Return (x, y) of the center of cell containing provided text 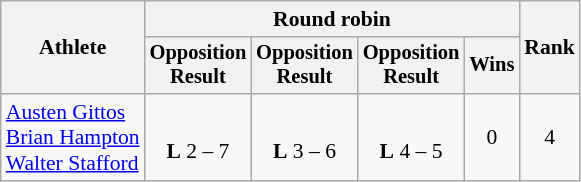
Athlete (73, 48)
Rank (550, 48)
Wins (492, 66)
L 2 – 7 (198, 138)
Round robin (332, 19)
Austen GittosBrian HamptonWalter Stafford (73, 138)
L 4 – 5 (412, 138)
L 3 – 6 (304, 138)
4 (550, 138)
0 (492, 138)
